Return [x, y] of the center of cell containing provided text 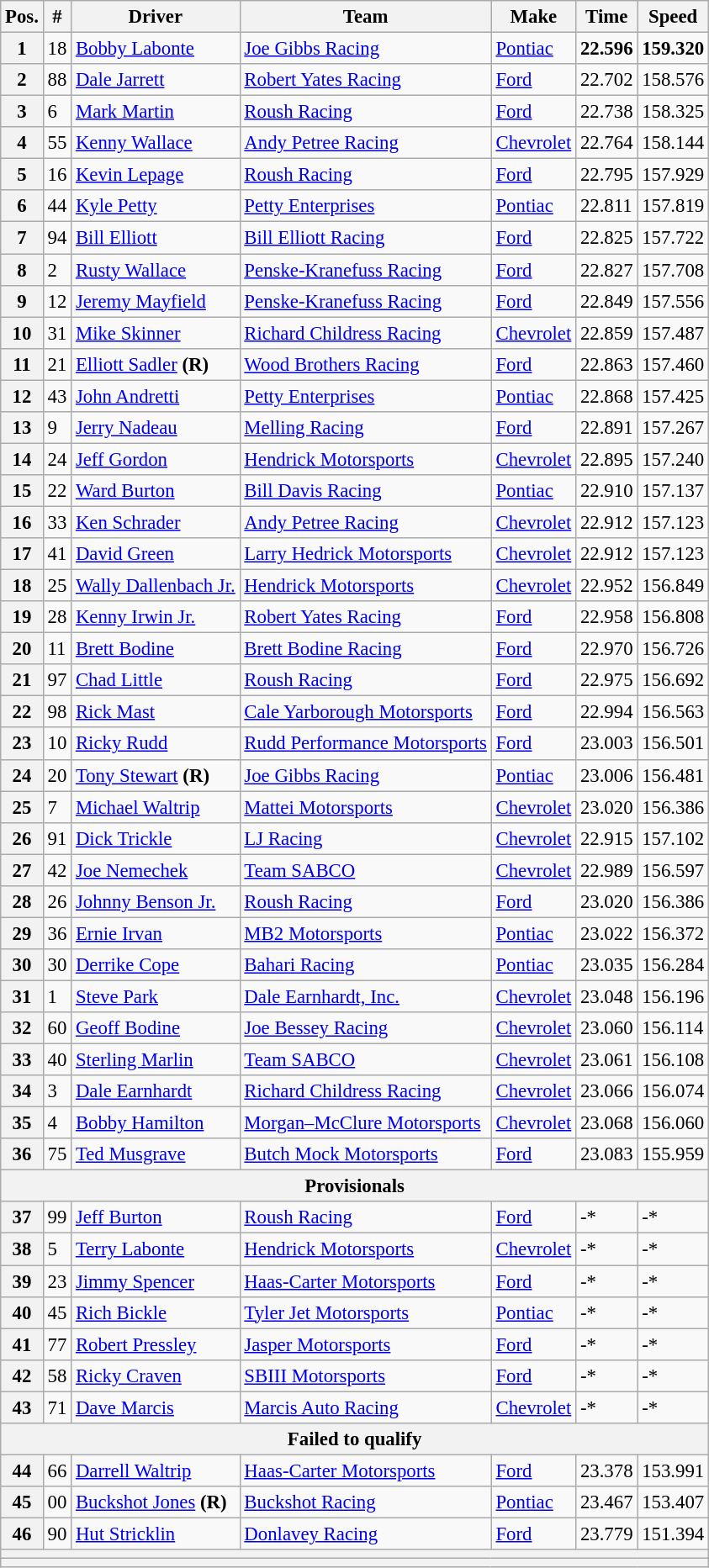
Make [533, 17]
34 [22, 1091]
Johnny Benson Jr. [156, 902]
23.035 [607, 965]
Bobby Labonte [156, 49]
157.708 [673, 270]
156.808 [673, 617]
58 [57, 1375]
157.487 [673, 333]
14 [22, 459]
19 [22, 617]
Mark Martin [156, 112]
Jeff Burton [156, 1218]
Jimmy Spencer [156, 1281]
155.959 [673, 1154]
88 [57, 80]
Bahari Racing [365, 965]
22.849 [607, 301]
Terry Labonte [156, 1249]
158.325 [673, 112]
Joe Nemechek [156, 870]
22.738 [607, 112]
22.811 [607, 206]
Chad Little [156, 680]
Jeremy Mayfield [156, 301]
91 [57, 838]
Robert Pressley [156, 1344]
Morgan–McClure Motorsports [365, 1123]
39 [22, 1281]
Ernie Irvan [156, 933]
153.407 [673, 1502]
151.394 [673, 1534]
156.114 [673, 1028]
22.859 [607, 333]
Rudd Performance Motorsports [365, 744]
Mattei Motorsports [365, 807]
156.108 [673, 1060]
22.702 [607, 80]
Dale Jarrett [156, 80]
Kenny Wallace [156, 143]
27 [22, 870]
156.597 [673, 870]
159.320 [673, 49]
29 [22, 933]
153.991 [673, 1470]
Dale Earnhardt [156, 1091]
156.692 [673, 680]
156.074 [673, 1091]
8 [22, 270]
158.144 [673, 143]
156.726 [673, 649]
23.467 [607, 1502]
Driver [156, 17]
22.910 [607, 491]
Buckshot Jones (R) [156, 1502]
23.022 [607, 933]
22.952 [607, 586]
22.827 [607, 270]
55 [57, 143]
Buckshot Racing [365, 1502]
Marcis Auto Racing [365, 1407]
Melling Racing [365, 428]
MB2 Motorsports [365, 933]
22.891 [607, 428]
Provisionals [355, 1186]
38 [22, 1249]
Bobby Hamilton [156, 1123]
Dave Marcis [156, 1407]
22.989 [607, 870]
Rusty Wallace [156, 270]
Pos. [22, 17]
Joe Bessey Racing [365, 1028]
Michael Waltrip [156, 807]
157.267 [673, 428]
13 [22, 428]
156.060 [673, 1123]
Darrell Waltrip [156, 1470]
Jasper Motorsports [365, 1344]
Elliott Sadler (R) [156, 364]
22.994 [607, 712]
156.284 [673, 965]
17 [22, 554]
Geoff Bodine [156, 1028]
Donlavey Racing [365, 1534]
Kevin Lepage [156, 175]
156.849 [673, 586]
22.975 [607, 680]
158.576 [673, 80]
Steve Park [156, 996]
156.196 [673, 996]
Failed to qualify [355, 1439]
Rick Mast [156, 712]
157.137 [673, 491]
22.970 [607, 649]
23.006 [607, 775]
Dale Earnhardt, Inc. [365, 996]
156.563 [673, 712]
22.895 [607, 459]
Bill Elliott [156, 238]
Mike Skinner [156, 333]
Wally Dallenbach Jr. [156, 586]
23.003 [607, 744]
Ken Schrader [156, 522]
71 [57, 1407]
David Green [156, 554]
22.764 [607, 143]
15 [22, 491]
Tyler Jet Motorsports [365, 1312]
156.372 [673, 933]
157.460 [673, 364]
156.501 [673, 744]
60 [57, 1028]
Speed [673, 17]
John Andretti [156, 396]
157.722 [673, 238]
SBIII Motorsports [365, 1375]
22.958 [607, 617]
23.083 [607, 1154]
00 [57, 1502]
Larry Hedrick Motorsports [365, 554]
Kenny Irwin Jr. [156, 617]
23.068 [607, 1123]
Hut Stricklin [156, 1534]
23.061 [607, 1060]
Derrike Cope [156, 965]
Jeff Gordon [156, 459]
75 [57, 1154]
23.060 [607, 1028]
Dick Trickle [156, 838]
Sterling Marlin [156, 1060]
Ward Burton [156, 491]
77 [57, 1344]
23.378 [607, 1470]
32 [22, 1028]
37 [22, 1218]
23.048 [607, 996]
Bill Davis Racing [365, 491]
23.066 [607, 1091]
157.240 [673, 459]
Kyle Petty [156, 206]
22.795 [607, 175]
Ricky Rudd [156, 744]
156.481 [673, 775]
46 [22, 1534]
Rich Bickle [156, 1312]
22.915 [607, 838]
94 [57, 238]
Wood Brothers Racing [365, 364]
22.868 [607, 396]
22.825 [607, 238]
22.863 [607, 364]
Time [607, 17]
# [57, 17]
66 [57, 1470]
99 [57, 1218]
LJ Racing [365, 838]
Cale Yarborough Motorsports [365, 712]
157.556 [673, 301]
Brett Bodine [156, 649]
Brett Bodine Racing [365, 649]
Ricky Craven [156, 1375]
Butch Mock Motorsports [365, 1154]
23.779 [607, 1534]
97 [57, 680]
22.596 [607, 49]
157.819 [673, 206]
Ted Musgrave [156, 1154]
157.425 [673, 396]
157.929 [673, 175]
157.102 [673, 838]
Tony Stewart (R) [156, 775]
35 [22, 1123]
98 [57, 712]
Jerry Nadeau [156, 428]
90 [57, 1534]
Team [365, 17]
Bill Elliott Racing [365, 238]
